Detect which cell encompasses the target text, then output its [x, y] center coordinate. 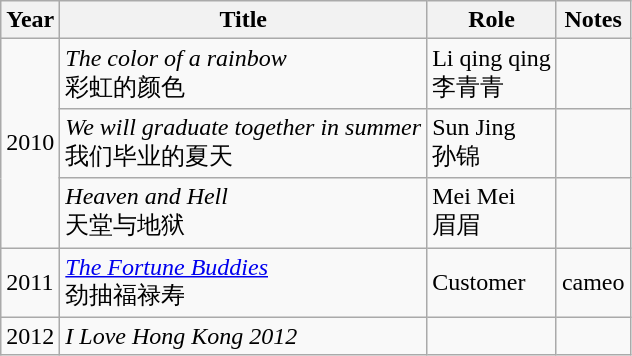
Customer [492, 283]
cameo [593, 283]
Year [30, 20]
I Love Hong Kong 2012 [244, 336]
2012 [30, 336]
2010 [30, 144]
Title [244, 20]
2011 [30, 283]
Notes [593, 20]
Mei Mei 眉眉 [492, 213]
Sun Jing 孙锦 [492, 143]
Heaven and Hell天堂与地狱 [244, 213]
We will graduate together in summer我们毕业的夏天 [244, 143]
Li qing qing 李青青 [492, 74]
The Fortune Buddies劲抽福禄寿 [244, 283]
The color of a rainbow彩虹的颜色 [244, 74]
Role [492, 20]
